Output the [x, y] coordinate of the center of the cell containing the given text.  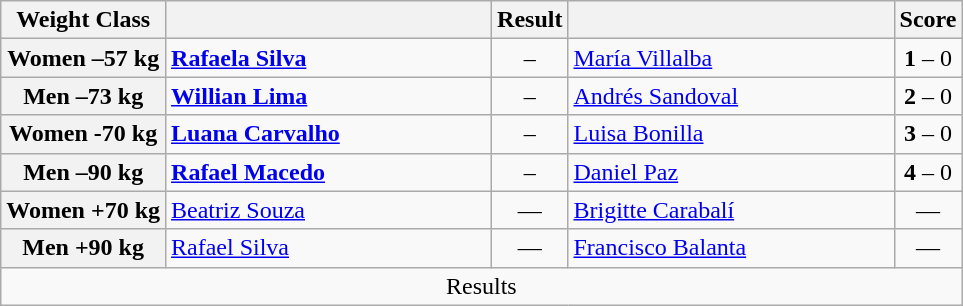
Results [482, 286]
Willian Lima [329, 96]
Result [530, 20]
Women –57 kg [84, 58]
Rafael Macedo [329, 172]
Luana Carvalho [329, 134]
Rafael Silva [329, 248]
Francisco Balanta [731, 248]
4 – 0 [928, 172]
Luisa Bonilla [731, 134]
Rafaela Silva [329, 58]
Brigitte Carabalí [731, 210]
Men –73 kg [84, 96]
Weight Class [84, 20]
Men +90 kg [84, 248]
3 – 0 [928, 134]
Women +70 kg [84, 210]
Andrés Sandoval [731, 96]
Daniel Paz [731, 172]
2 – 0 [928, 96]
Men –90 kg [84, 172]
María Villalba [731, 58]
Beatriz Souza [329, 210]
1 – 0 [928, 58]
Women -70 kg [84, 134]
Score [928, 20]
